Identify which cell holds the provided text, then report its (X, Y) central coordinate. 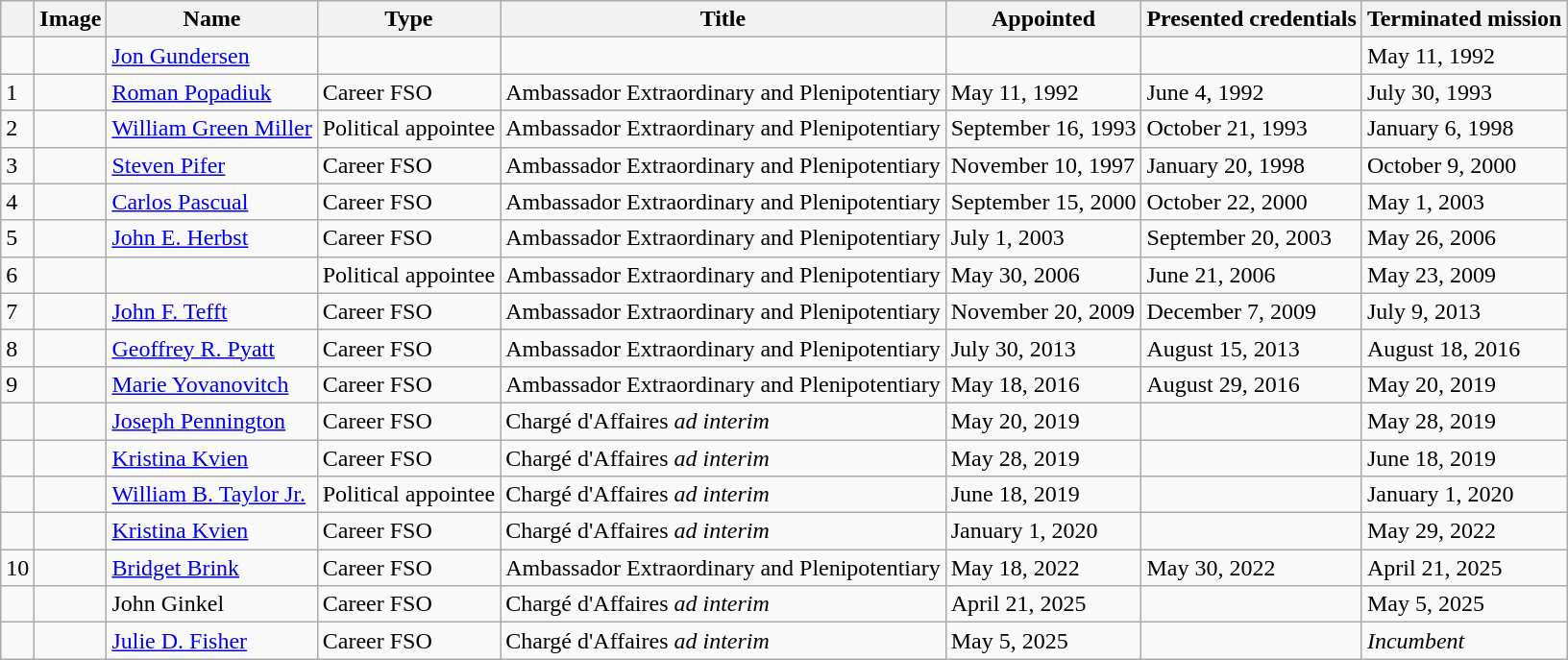
September 16, 1993 (1043, 129)
Geoffrey R. Pyatt (211, 348)
July 9, 2013 (1464, 311)
Name (211, 19)
Appointed (1043, 19)
Carlos Pascual (211, 202)
November 10, 1997 (1043, 165)
September 15, 2000 (1043, 202)
August 15, 2013 (1251, 348)
May 30, 2022 (1251, 568)
May 23, 2009 (1464, 275)
John Ginkel (211, 604)
Steven Pifer (211, 165)
October 9, 2000 (1464, 165)
William B. Taylor Jr. (211, 495)
9 (17, 384)
10 (17, 568)
Julie D. Fisher (211, 641)
Jon Gundersen (211, 56)
John E. Herbst (211, 238)
July 1, 2003 (1043, 238)
Presented credentials (1251, 19)
July 30, 1993 (1464, 92)
Marie Yovanovitch (211, 384)
John F. Tefft (211, 311)
William Green Miller (211, 129)
Title (723, 19)
Image (71, 19)
Terminated mission (1464, 19)
May 30, 2006 (1043, 275)
October 22, 2000 (1251, 202)
7 (17, 311)
4 (17, 202)
Joseph Pennington (211, 421)
May 29, 2022 (1464, 531)
May 18, 2016 (1043, 384)
6 (17, 275)
8 (17, 348)
5 (17, 238)
January 6, 1998 (1464, 129)
3 (17, 165)
September 20, 2003 (1251, 238)
August 18, 2016 (1464, 348)
June 4, 1992 (1251, 92)
October 21, 1993 (1251, 129)
Type (408, 19)
January 20, 1998 (1251, 165)
August 29, 2016 (1251, 384)
May 18, 2022 (1043, 568)
Roman Popadiuk (211, 92)
May 1, 2003 (1464, 202)
June 21, 2006 (1251, 275)
December 7, 2009 (1251, 311)
2 (17, 129)
July 30, 2013 (1043, 348)
1 (17, 92)
Incumbent (1464, 641)
November 20, 2009 (1043, 311)
May 26, 2006 (1464, 238)
Bridget Brink (211, 568)
